Return the [X, Y] coordinate for the center point of the cell that contains the specified text.  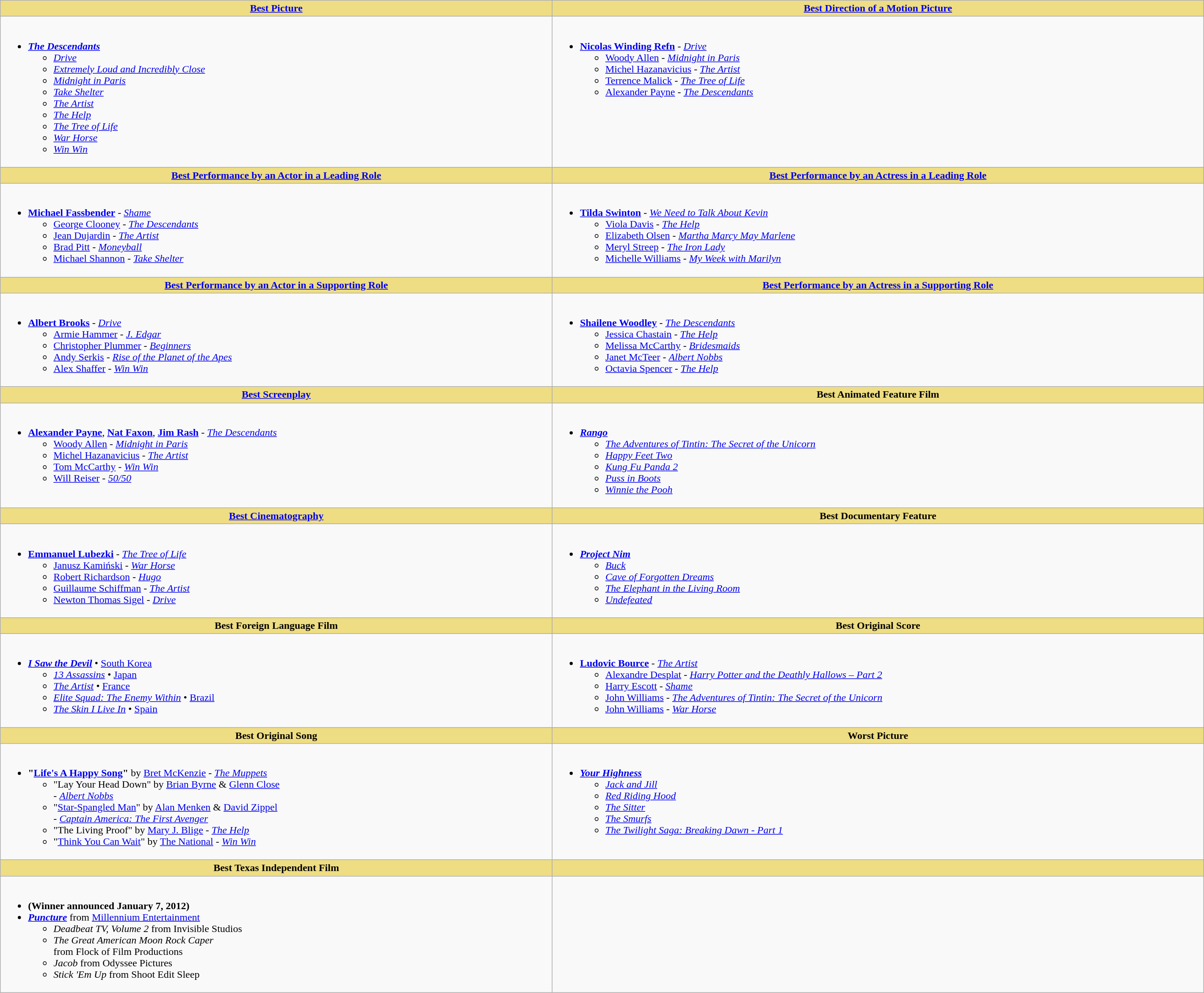
Emmanuel Lubezki - The Tree of LifeJanusz Kamiński - War HorseRobert Richardson - HugoGuillaume Schiffman - The ArtistNewton Thomas Sigel - Drive [276, 571]
Best Original Song [276, 736]
Your HighnessJack and JillRed Riding HoodThe SitterThe SmurfsThe Twilight Saga: Breaking Dawn - Part 1 [878, 802]
Worst Picture [878, 736]
I Saw the Devil • South Korea13 Assassins • JapanThe Artist • FranceElite Squad: The Enemy Within • BrazilThe Skin I Live In • Spain [276, 680]
Albert Brooks - DriveArmie Hammer - J. EdgarChristopher Plummer - BeginnersAndy Serkis - Rise of the Planet of the ApesAlex Shaffer - Win Win [276, 340]
The DescendantsDriveExtremely Loud and Incredibly CloseMidnight in ParisTake ShelterThe ArtistThe HelpThe Tree of LifeWar HorseWin Win [276, 92]
Michael Fassbender - ShameGeorge Clooney - The DescendantsJean Dujardin - The ArtistBrad Pitt - MoneyballMichael Shannon - Take Shelter [276, 230]
Project NimBuckCave of Forgotten DreamsThe Elephant in the Living RoomUndefeated [878, 571]
Best Performance by an Actress in a Supporting Role [878, 285]
Best Performance by an Actor in a Leading Role [276, 175]
Best Foreign Language Film [276, 625]
Best Performance by an Actress in a Leading Role [878, 175]
Shailene Woodley - The DescendantsJessica Chastain - The HelpMelissa McCarthy - BridesmaidsJanet McTeer - Albert NobbsOctavia Spencer - The Help [878, 340]
Best Documentary Feature [878, 516]
Best Picture [276, 8]
Best Screenplay [276, 395]
Best Original Score [878, 625]
Best Animated Feature Film [878, 395]
Best Direction of a Motion Picture [878, 8]
RangoThe Adventures of Tintin: The Secret of the UnicornHappy Feet TwoKung Fu Panda 2Puss in BootsWinnie the Pooh [878, 455]
Best Performance by an Actor in a Supporting Role [276, 285]
Best Texas Independent Film [276, 868]
Best Cinematography [276, 516]
